Capture the cell that displays the provided text and extract its (X, Y) central coordinate. 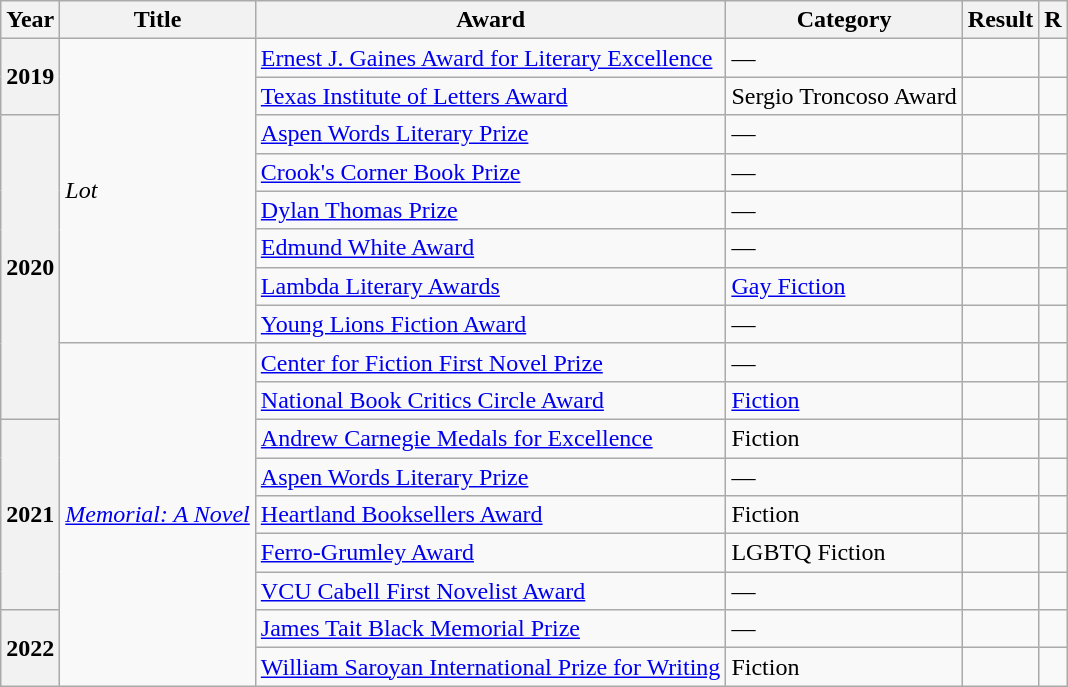
Center for Fiction First Novel Prize (490, 362)
Lambda Literary Awards (490, 286)
Texas Institute of Letters Award (490, 96)
Title (158, 20)
Gay Fiction (844, 286)
Category (844, 20)
National Book Critics Circle Award (490, 400)
Memorial: A Novel (158, 514)
James Tait Black Memorial Prize (490, 629)
Crook's Corner Book Prize (490, 172)
Year (30, 20)
Award (490, 20)
Heartland Booksellers Award (490, 515)
R (1053, 20)
Young Lions Fiction Award (490, 324)
2019 (30, 77)
William Saroyan International Prize for Writing (490, 667)
VCU Cabell First Novelist Award (490, 591)
2021 (30, 514)
Sergio Troncoso Award (844, 96)
Ernest J. Gaines Award for Literary Excellence (490, 58)
Ferro-Grumley Award (490, 553)
2022 (30, 648)
Edmund White Award (490, 248)
Result (1000, 20)
2020 (30, 267)
Lot (158, 191)
LGBTQ Fiction (844, 553)
Dylan Thomas Prize (490, 210)
Andrew Carnegie Medals for Excellence (490, 438)
